Capture the cell that displays the provided text and extract its (x, y) central coordinate. 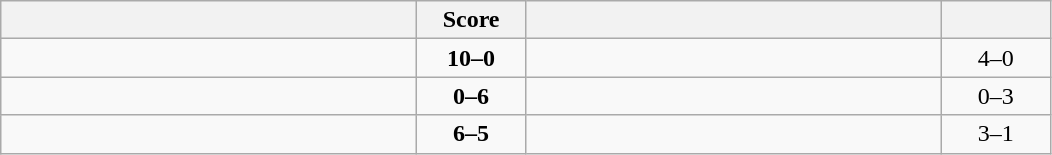
3–1 (996, 134)
4–0 (996, 58)
0–6 (472, 96)
10–0 (472, 58)
Score (472, 20)
0–3 (996, 96)
6–5 (472, 134)
